Pinpoint the cell where the given text exists, returning its (x, y) midpoint coordinate. 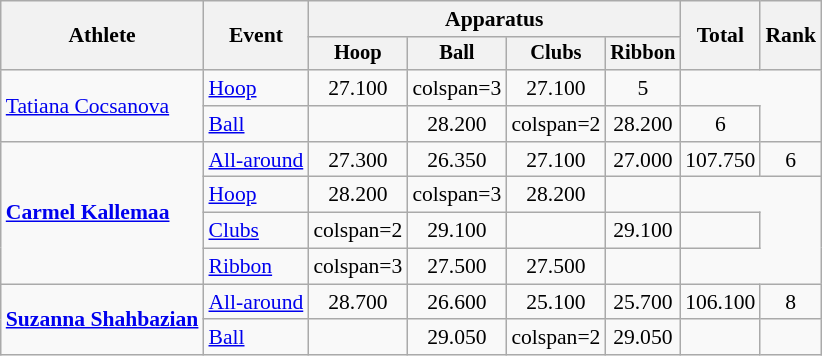
Tatiana Cocsanova (102, 106)
27.000 (642, 160)
5 (642, 88)
Suzanna Shahbazian (102, 320)
27.300 (358, 160)
8 (790, 302)
106.100 (720, 302)
Apparatus (494, 19)
Carmel Kallemaa (102, 213)
25.100 (556, 302)
26.600 (456, 302)
Total (720, 36)
Athlete (102, 36)
Rank (790, 36)
Event (256, 36)
26.350 (456, 160)
107.750 (720, 160)
25.700 (642, 302)
28.700 (358, 302)
